Capture the cell that displays the provided text and extract its (x, y) central coordinate. 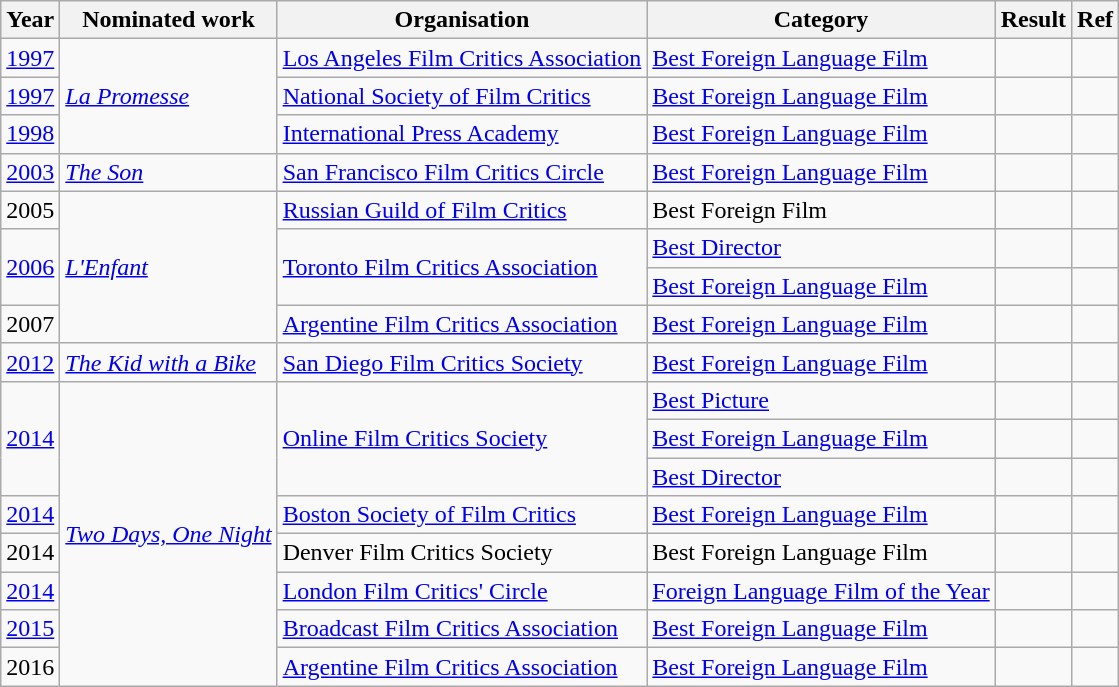
2003 (30, 172)
Category (821, 20)
Denver Film Critics Society (462, 553)
2015 (30, 629)
Result (1033, 20)
Best Picture (821, 400)
1998 (30, 134)
Online Film Critics Society (462, 438)
Boston Society of Film Critics (462, 515)
2007 (30, 324)
La Promesse (168, 96)
Two Days, One Night (168, 533)
2012 (30, 362)
The Son (168, 172)
The Kid with a Bike (168, 362)
Best Foreign Film (821, 210)
Year (30, 20)
Toronto Film Critics Association (462, 267)
2006 (30, 267)
L'Enfant (168, 267)
Broadcast Film Critics Association (462, 629)
Los Angeles Film Critics Association (462, 58)
Ref (1096, 20)
San Diego Film Critics Society (462, 362)
San Francisco Film Critics Circle (462, 172)
Nominated work (168, 20)
International Press Academy (462, 134)
Russian Guild of Film Critics (462, 210)
Foreign Language Film of the Year (821, 591)
2016 (30, 667)
2005 (30, 210)
Organisation (462, 20)
National Society of Film Critics (462, 96)
London Film Critics' Circle (462, 591)
